Return [X, Y] of the center of cell containing provided text 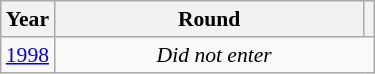
Year [28, 19]
Did not enter [214, 55]
Round [209, 19]
1998 [28, 55]
